Output the (X, Y) coordinate of the center of the cell containing the given text.  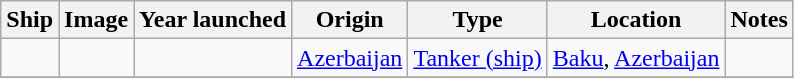
Tanker (ship) (478, 58)
Azerbaijan (350, 58)
Origin (350, 20)
Ship (30, 20)
Location (636, 20)
Baku, Azerbaijan (636, 58)
Type (478, 20)
Year launched (213, 20)
Image (96, 20)
Notes (759, 20)
